Scan for the cell matching the given text and deliver its [x, y] coordinate at center. 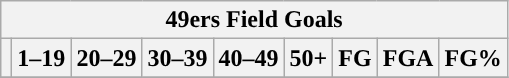
FG% [473, 58]
FGA [408, 58]
40–49 [248, 58]
FG [355, 58]
49ers Field Goals [254, 20]
20–29 [106, 58]
1–19 [42, 58]
30–39 [178, 58]
50+ [308, 58]
